Locate the cell with the specified text and output its (X, Y) center coordinate. 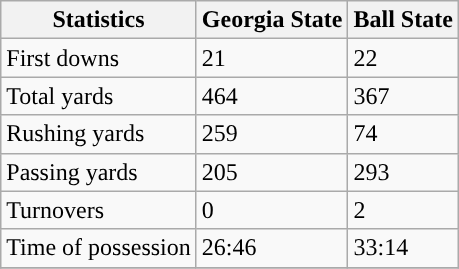
Rushing yards (99, 134)
Georgia State (272, 20)
Total yards (99, 96)
293 (403, 172)
Statistics (99, 20)
First downs (99, 58)
Passing yards (99, 172)
2 (403, 210)
74 (403, 134)
259 (272, 134)
Turnovers (99, 210)
464 (272, 96)
367 (403, 96)
21 (272, 58)
Ball State (403, 20)
Time of possession (99, 248)
22 (403, 58)
205 (272, 172)
26:46 (272, 248)
0 (272, 210)
33:14 (403, 248)
